Search for the cell housing the specified text and yield its [X, Y] center coordinate. 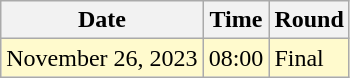
November 26, 2023 [102, 58]
Date [102, 20]
Round [309, 20]
Final [309, 58]
08:00 [236, 58]
Time [236, 20]
